Identify which cell holds the provided text, then report its [X, Y] central coordinate. 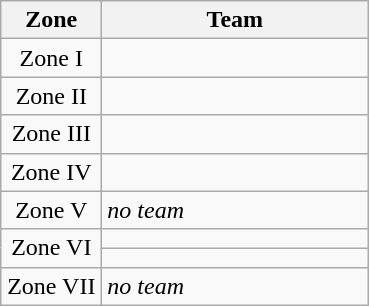
Zone [52, 20]
Zone III [52, 134]
Zone V [52, 210]
Zone I [52, 58]
Zone VI [52, 248]
Zone VII [52, 286]
Zone IV [52, 172]
Zone II [52, 96]
Team [235, 20]
